Scan for the cell matching the given text and deliver its [X, Y] coordinate at center. 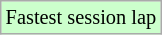
Fastest session lap [81, 17]
